For the text-containing cell, return its midpoint in [x, y] coordinate format. 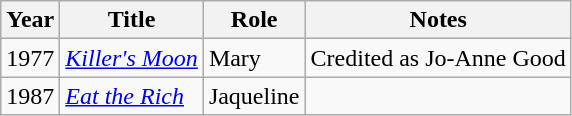
1987 [30, 96]
Credited as Jo-Anne Good [438, 58]
Killer's Moon [132, 58]
Mary [254, 58]
Year [30, 20]
1977 [30, 58]
Eat the Rich [132, 96]
Jaqueline [254, 96]
Title [132, 20]
Notes [438, 20]
Role [254, 20]
